From the cell containing the given text, extract its center point as (X, Y) coordinate. 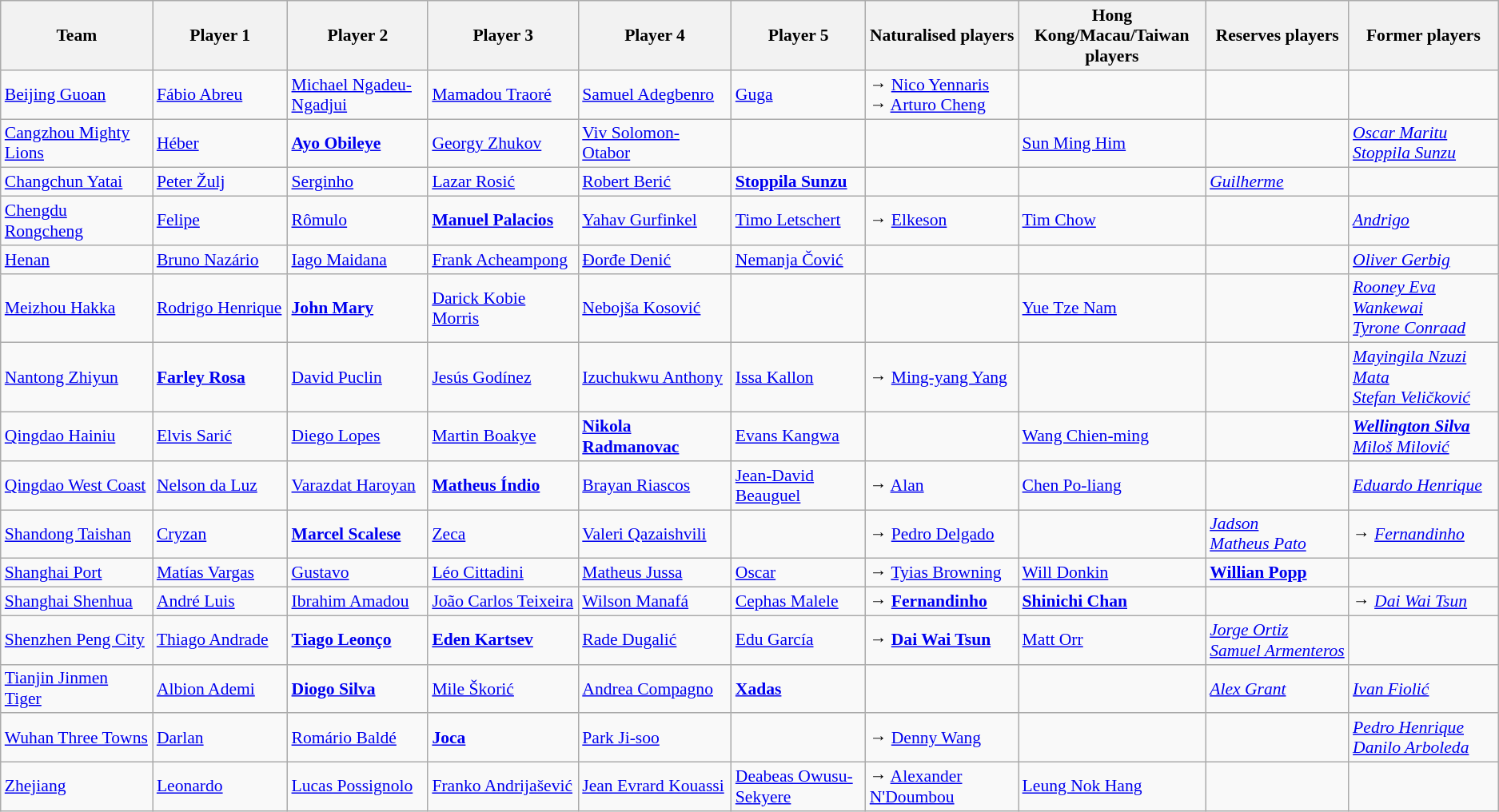
Edu García (799, 639)
Felipe (221, 221)
Thiago Andrade (221, 639)
Nantong Zhiyun (77, 377)
Nelson da Luz (221, 486)
Samuel Adegbenro (655, 94)
Ayo Obileye (357, 144)
Player 2 (357, 35)
Frank Acheampong (503, 260)
João Carlos Teixeira (503, 602)
Alex Grant (1278, 689)
Chen Po-liang (1113, 486)
Bruno Nazário (221, 260)
Farley Rosa (221, 377)
Oscar Maritu Stoppila Sunzu (1423, 144)
Léo Cittadini (503, 573)
Player 5 (799, 35)
Mamadou Traoré (503, 94)
Oliver Gerbig (1423, 260)
Deabeas Owusu-Sekyere (799, 786)
Guga (799, 94)
→ Ming-yang Yang (942, 377)
Matheus Jussa (655, 573)
Lucas Possignolo (357, 786)
Darick Kobie Morris (503, 308)
Timo Letschert (799, 221)
Wellington Silva Miloš Milović (1423, 436)
Tim Chow (1113, 221)
Hong Kong/Macau/Taiwan players (1113, 35)
Shinichi Chan (1113, 602)
Yahav Gurfinkel (655, 221)
Shandong Taishan (77, 534)
Michael Ngadeu-Ngadjui (357, 94)
Cryzan (221, 534)
Nebojša Kosović (655, 308)
Iago Maidana (357, 260)
Izuchukwu Anthony (655, 377)
Eduardo Henrique (1423, 486)
Fábio Abreu (221, 94)
Henan (77, 260)
Mayingila Nzuzi Mata Stefan Veličković (1423, 377)
Đorđe Denić (655, 260)
Rade Dugalić (655, 639)
Wilson Manafá (655, 602)
Matheus Índio (503, 486)
Elvis Sarić (221, 436)
Rooney Eva Wankewai Tyrone Conraad (1423, 308)
Darlan (221, 738)
Player 4 (655, 35)
Meizhou Hakka (77, 308)
David Puclin (357, 377)
Nemanja Čović (799, 260)
Albion Ademi (221, 689)
Franko Andrijašević (503, 786)
Leonardo (221, 786)
Evans Kangwa (799, 436)
Yue Tze Nam (1113, 308)
Player 3 (503, 35)
Mile Škorić (503, 689)
Tiago Leonço (357, 639)
Cephas Malele (799, 602)
→ Nico Yennaris→ Arturo Cheng (942, 94)
Qingdao Hainiu (77, 436)
Zeca (503, 534)
→ Alan (942, 486)
Wuhan Three Towns (77, 738)
Ibrahim Amadou (357, 602)
Pedro Henrique Danilo Arboleda (1423, 738)
Cangzhou Mighty Lions (77, 144)
Eden Kartsev (503, 639)
Guilherme (1278, 182)
Matías Vargas (221, 573)
Wang Chien-ming (1113, 436)
Beijing Guoan (77, 94)
Team (77, 35)
Lazar Rosić (503, 182)
Reserves players (1278, 35)
Marcel Scalese (357, 534)
Jean Evrard Kouassi (655, 786)
Sun Ming Him (1113, 144)
Rodrigo Henrique (221, 308)
Leung Nok Hang (1113, 786)
Jadson Matheus Pato (1278, 534)
→ Denny Wang (942, 738)
Joca (503, 738)
Jean-David Beauguel (799, 486)
Héber (221, 144)
Xadas (799, 689)
Robert Berić (655, 182)
Jesús Godínez (503, 377)
Will Donkin (1113, 573)
Oscar (799, 573)
Rômulo (357, 221)
→ Elkeson (942, 221)
Changchun Yatai (77, 182)
Peter Žulj (221, 182)
Romário Baldé (357, 738)
Issa Kallon (799, 377)
Diogo Silva (357, 689)
André Luis (221, 602)
Martin Boakye (503, 436)
Gustavo (357, 573)
Zhejiang (77, 786)
Georgy Zhukov (503, 144)
Tianjin Jinmen Tiger (77, 689)
Viv Solomon-Otabor (655, 144)
Jorge Ortiz Samuel Armenteros (1278, 639)
Nikola Radmanovac (655, 436)
Park Ji-soo (655, 738)
Shanghai Port (77, 573)
Former players (1423, 35)
Andrigo (1423, 221)
Manuel Palacios (503, 221)
→ Alexander N'Doumbou (942, 786)
Chengdu Rongcheng (77, 221)
Player 1 (221, 35)
Qingdao West Coast (77, 486)
Serginho (357, 182)
Naturalised players (942, 35)
Andrea Compagno (655, 689)
→ Pedro Delgado (942, 534)
Shanghai Shenhua (77, 602)
Valeri Qazaishvili (655, 534)
Willian Popp (1278, 573)
Varazdat Haroyan (357, 486)
Shenzhen Peng City (77, 639)
John Mary (357, 308)
Stoppila Sunzu (799, 182)
Brayan Riascos (655, 486)
Matt Orr (1113, 639)
→ Tyias Browning (942, 573)
Diego Lopes (357, 436)
Ivan Fiolić (1423, 689)
